Search for the cell housing the specified text and yield its [x, y] center coordinate. 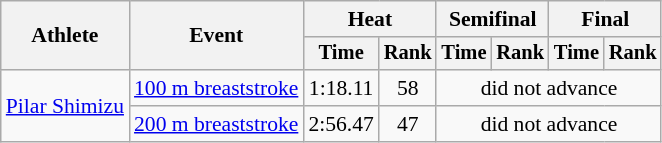
Athlete [65, 36]
Event [216, 36]
Heat [370, 19]
1:18.11 [340, 88]
58 [408, 88]
100 m breaststroke [216, 88]
2:56.47 [340, 124]
200 m breaststroke [216, 124]
Pilar Shimizu [65, 106]
47 [408, 124]
Semifinal [492, 19]
Final [605, 19]
